Output the [X, Y] coordinate of the center of the cell containing the given text.  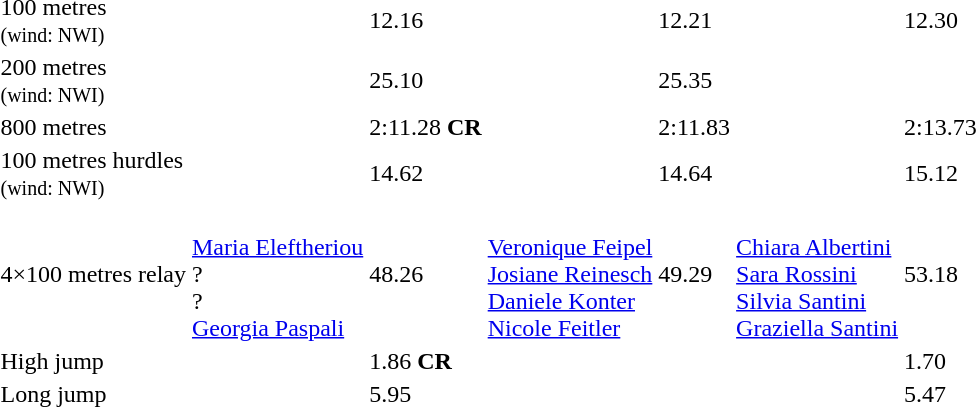
Veronique FeipelJosiane ReineschDaniele KonterNicole Feitler [570, 274]
49.29 [694, 274]
Chiara AlbertiniSara RossiniSilvia SantiniGraziella Santini [818, 274]
25.35 [694, 80]
14.62 [426, 174]
2:11.83 [694, 127]
1.86 CR [426, 361]
25.10 [426, 80]
48.26 [426, 274]
Maria Eleftheriou??Georgia Paspali [277, 274]
2:11.28 CR [426, 127]
14.64 [694, 174]
